Extract the (x, y) coordinate from the center of the cell holding the provided text.  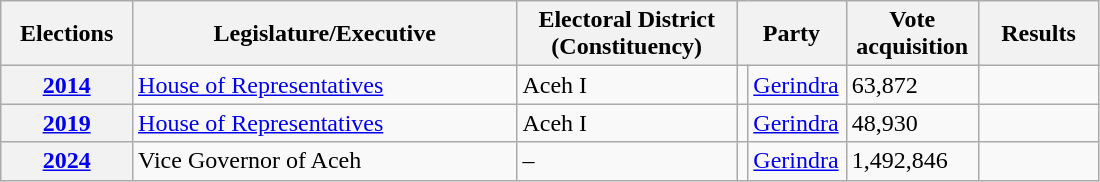
2024 (67, 161)
Elections (67, 34)
2014 (67, 85)
Vote acquisition (912, 34)
– (627, 161)
Party (792, 34)
Results (1038, 34)
Vice Governor of Aceh (325, 161)
1,492,846 (912, 161)
63,872 (912, 85)
Electoral District (Constituency) (627, 34)
2019 (67, 123)
Legislature/Executive (325, 34)
48,930 (912, 123)
